Find where the given text appears and provide that cell's center as [x, y] coordinate. 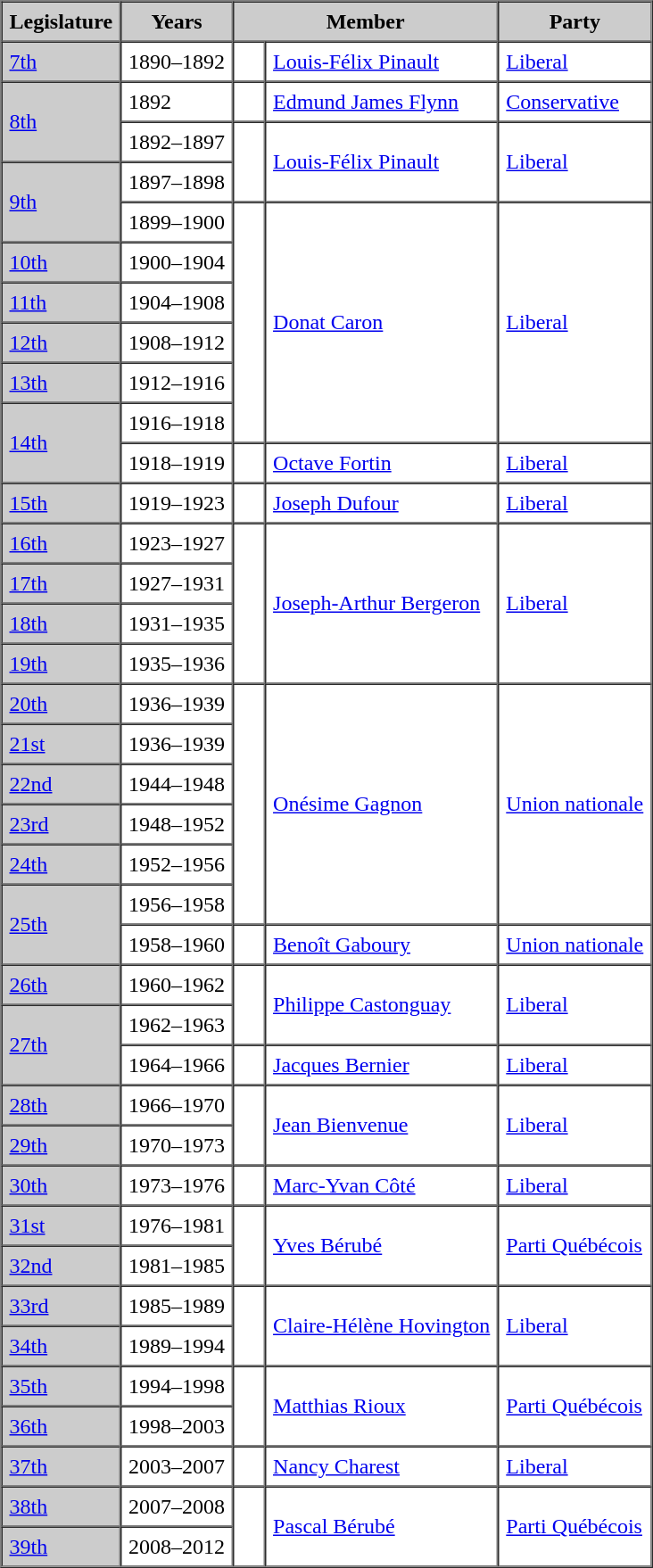
2003–2007 [177, 1466]
12th [62, 342]
Onésime Gagnon [382, 804]
33rd [62, 1306]
Edmund James Flynn [382, 102]
7th [62, 61]
28th [62, 1104]
26th [62, 985]
25th [62, 925]
21st [62, 744]
20th [62, 703]
18th [62, 623]
1944–1948 [177, 783]
14th [62, 443]
Yves Bérubé [382, 1246]
23rd [62, 824]
Pascal Bérubé [382, 1526]
1960–1962 [177, 985]
1897–1898 [177, 182]
Conservative [574, 102]
1964–1966 [177, 1065]
2007–2008 [177, 1506]
Joseph Dufour [382, 503]
Matthias Rioux [382, 1407]
1981–1985 [177, 1265]
1935–1936 [177, 664]
1956–1958 [177, 904]
11th [62, 301]
1918–1919 [177, 462]
1989–1994 [177, 1345]
38th [62, 1506]
1931–1935 [177, 623]
Joseph-Arthur Bergeron [382, 603]
36th [62, 1425]
1923–1927 [177, 542]
Jacques Bernier [382, 1065]
15th [62, 503]
17th [62, 583]
1916–1918 [177, 423]
1908–1912 [177, 342]
Legislature [62, 21]
1962–1963 [177, 1024]
1970–1973 [177, 1145]
1994–1998 [177, 1386]
1892–1897 [177, 141]
Jean Bienvenue [382, 1125]
8th [62, 122]
Member [366, 21]
32nd [62, 1265]
Donat Caron [382, 322]
Benoît Gaboury [382, 944]
2008–2012 [177, 1547]
34th [62, 1345]
Marc-Yvan Côté [382, 1184]
1899–1900 [177, 221]
22nd [62, 783]
1973–1976 [177, 1184]
1912–1916 [177, 382]
10th [62, 262]
1919–1923 [177, 503]
1890–1892 [177, 61]
9th [62, 202]
27th [62, 1044]
29th [62, 1145]
35th [62, 1386]
30th [62, 1184]
1998–2003 [177, 1425]
1966–1970 [177, 1104]
1900–1904 [177, 262]
Octave Fortin [382, 462]
16th [62, 542]
31st [62, 1226]
1904–1908 [177, 301]
1958–1960 [177, 944]
19th [62, 664]
39th [62, 1547]
1927–1931 [177, 583]
37th [62, 1466]
Nancy Charest [382, 1466]
Claire-Hélène Hovington [382, 1326]
1976–1981 [177, 1226]
Years [177, 21]
1985–1989 [177, 1306]
24th [62, 863]
Party [574, 21]
Philippe Castonguay [382, 1005]
1948–1952 [177, 824]
13th [62, 382]
1952–1956 [177, 863]
1892 [177, 102]
